Capture the cell that displays the provided text and extract its [x, y] central coordinate. 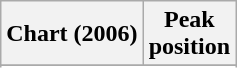
Chart (2006) [72, 34]
Peakposition [189, 34]
